Identify which cell holds the provided text, then report its [x, y] central coordinate. 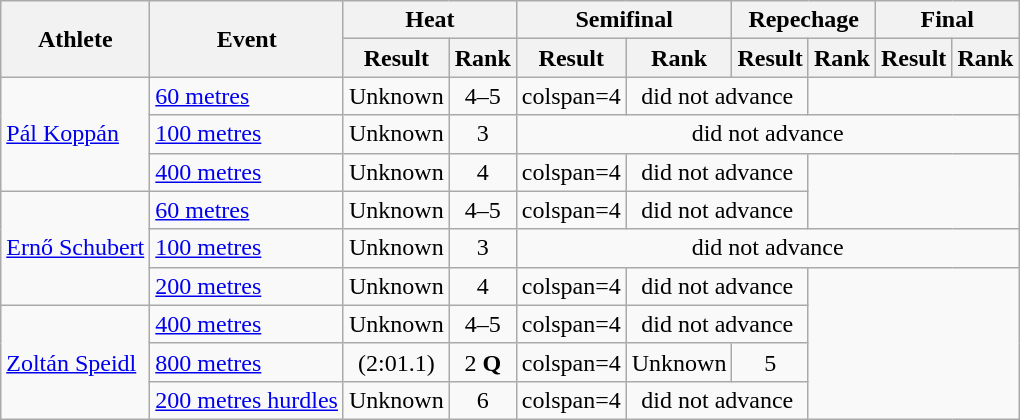
6 [482, 400]
Zoltán Speidl [76, 362]
2 Q [482, 362]
200 metres [247, 286]
800 metres [247, 362]
Final [947, 20]
Heat [430, 20]
(2:01.1) [396, 362]
Pál Koppán [76, 134]
5 [770, 362]
Repechage [804, 20]
Athlete [76, 39]
Semifinal [624, 20]
200 metres hurdles [247, 400]
Ernő Schubert [76, 248]
Event [247, 39]
